Output the (X, Y) coordinate of the center of the cell containing the given text.  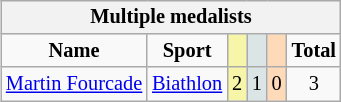
Name (74, 51)
0 (277, 84)
3 (314, 84)
Martin Fourcade (74, 84)
Total (314, 51)
1 (257, 84)
Sport (187, 51)
Multiple medalists (171, 17)
Biathlon (187, 84)
2 (237, 84)
